Detect which cell encompasses the target text, then output its (X, Y) center coordinate. 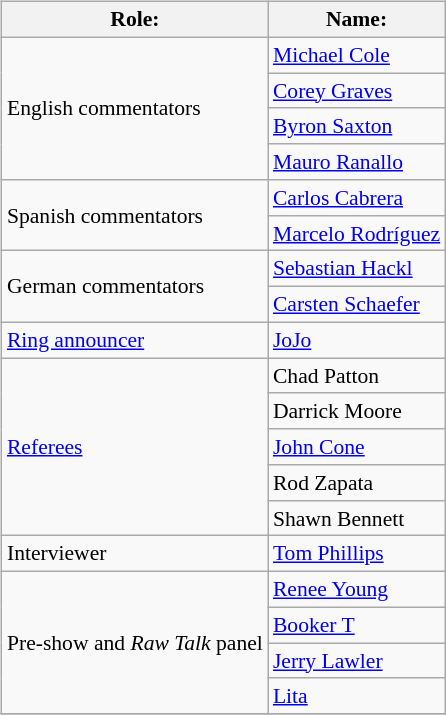
English commentators (135, 108)
Role: (135, 20)
Renee Young (356, 590)
Pre-show and Raw Talk panel (135, 643)
Tom Phillips (356, 554)
Booker T (356, 625)
Jerry Lawler (356, 661)
Marcelo Rodríguez (356, 233)
Michael Cole (356, 55)
Shawn Bennett (356, 518)
Referees (135, 447)
Lita (356, 696)
John Cone (356, 447)
Mauro Ranallo (356, 162)
Darrick Moore (356, 411)
Ring announcer (135, 340)
Sebastian Hackl (356, 269)
Rod Zapata (356, 483)
German commentators (135, 286)
Spanish commentators (135, 216)
JoJo (356, 340)
Corey Graves (356, 91)
Carlos Cabrera (356, 198)
Name: (356, 20)
Byron Saxton (356, 126)
Chad Patton (356, 376)
Carsten Schaefer (356, 305)
Interviewer (135, 554)
